Locate the cell with the specified text and output its (x, y) center coordinate. 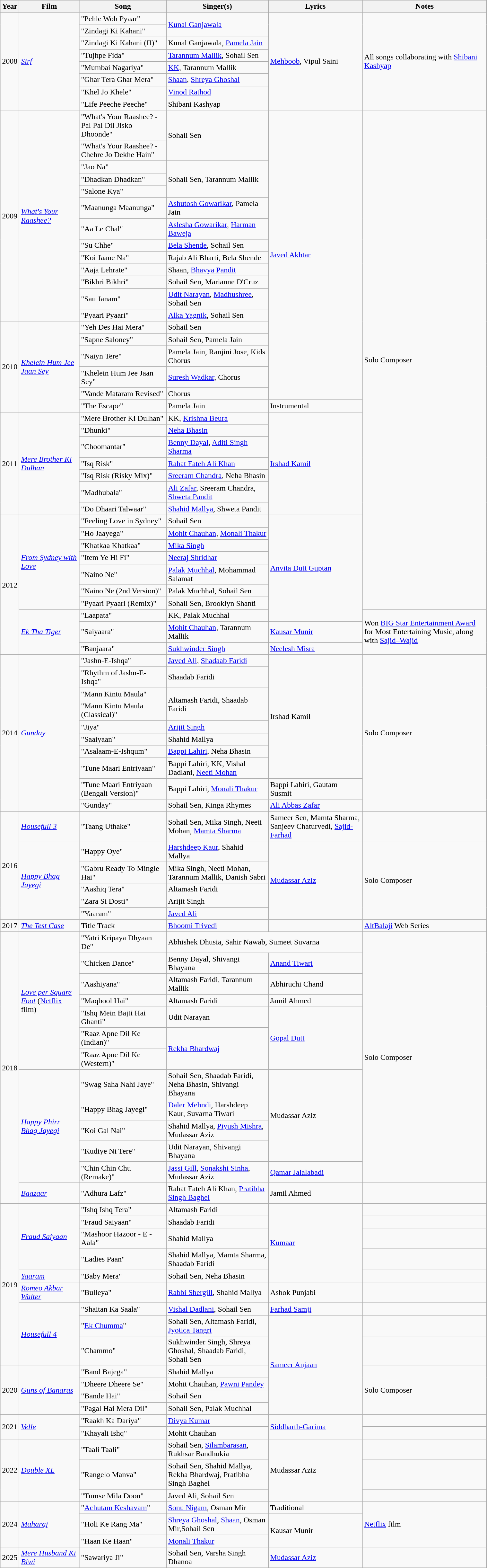
Daler Mehndi, Harshdeep Kaur, Suvarna Tiwari (217, 1110)
Sohail Sen, Mika Singh, Neeti Mohan, Mamta Sharma (217, 826)
Housefull 3 (49, 826)
Pamela Jain, Ranjini Jose, Kids Chorus (217, 356)
Bela Shende, Sohail Sen (217, 245)
"Mere Brother Ki Dulhan" (123, 418)
"Chicken Dance" (123, 963)
2014 (10, 733)
Instrumental (315, 406)
"Jiya" (123, 727)
"Mumbai Nagariya" (123, 67)
Shahid Mallya, Mamta Sharma, Shaadab Faridi (217, 1259)
Benny Dayal, Shivangi Bhayana (217, 963)
Vinod Rathod (217, 92)
Khelein Hum Jee Jaan Sey (49, 367)
2022 (10, 1470)
Housefull 4 (49, 1334)
"Chin Chin Chu (Remake)" (123, 1172)
"Bikhri Bikhri" (123, 282)
Mehboob, Vipul Saini (315, 61)
2011 (10, 463)
Sohail Sen, Varsha Singh Dhanoa (217, 1557)
Guns of Banaras (49, 1390)
Won BIG Star Entertainment Award for Most Entertaining Music, along with Sajid–Wajid (424, 632)
"Naino Ne" (123, 574)
Bappi Lahiri, Neha Bhasin (217, 751)
"Khayali Ishq" (123, 1433)
Alka Yagnik, Sohail Sen (217, 315)
2010 (10, 367)
Altamash Faridi, Tarannum Mallik (217, 984)
"Naiyn Tere" (123, 356)
Notes (424, 6)
What's Your Raashee? (49, 216)
Year (10, 6)
Sohail Sen, Brooklyn Shanti (217, 603)
Altamash Faridi, Shaadab Faridi (217, 704)
Sohail Sen, Palak Muchhal (217, 1408)
"Zara Si Dosti" (123, 901)
2021 (10, 1427)
"Gunday" (123, 805)
Yaaram (49, 1276)
Shibani Kashyap (217, 104)
Siddharth-Garima (315, 1427)
Sreeram Chandra, Neha Bhasin (217, 476)
"Pehle Woh Pyaar" (123, 19)
"Jao Na" (123, 167)
All songs collaborating with Shibani Kashyap (424, 61)
Love per Square Foot (Netflix film) (49, 1001)
"Koi Gal Nai" (123, 1130)
Bappi Lahiri, KK, Vishal Dadlani, Neeti Mohan (217, 768)
Double XL (49, 1470)
Javed Akhtar (315, 255)
Shahid Mallya, Piyush Mishra, Mudassar Aziz (217, 1130)
"Kudiye Ni Tere" (123, 1151)
"Bande Hai" (123, 1396)
2016 (10, 865)
Bappi Lahiri, Monali Thakur (217, 789)
Sohail Sen, Neha Bhasin (217, 1276)
The Test Case (49, 926)
Sohail Sen, Tarannum Mallik (217, 179)
Aslesha Gowarikar, Harman Baweja (217, 229)
Netflix film (424, 1525)
Shreya Ghoshal, Shaan, Osman Mir,Sohail Sen (217, 1525)
"Ek Chumma" (123, 1325)
Javed Ali (217, 913)
Sohail Sen, Marianne D'Cruz (217, 282)
2009 (10, 216)
Mohit Chauhan (217, 1433)
Ashok Punjabi (315, 1293)
Farhad Samji (315, 1309)
Film (49, 6)
Shahid Mallya, Shweta Pandit (217, 509)
"Laapata" (123, 615)
"Holi Ke Rang Ma" (123, 1525)
Shaan, Bhavya Pandit (217, 270)
Palak Muchhal, Sohail Sen (217, 591)
KK, Krishna Beura (217, 418)
Suresh Wadkar, Chorus (217, 377)
Sameer Anjaan (315, 1365)
"Happy Oye" (123, 851)
Sohail Sen, Kinga Rhymes (217, 805)
Gunday (49, 733)
"Ladies Paan" (123, 1259)
Mere Husband Ki Biwi (49, 1557)
Sohail Sen, Silambarasan, Rukhsar Bandhukia (217, 1449)
"Isq Risk (Risky Mix)" (123, 476)
"Bulleya" (123, 1293)
"Tune Maari Entriyaan" (123, 768)
Traditional (315, 1508)
Kunal Ganjawala, Pamela Jain (217, 43)
Rajab Ali Bharti, Bela Shende (217, 258)
"Do Dhaari Talwaar" (123, 509)
2008 (10, 61)
Abhiruchi Chand (315, 984)
"Rhythm of Jashn-E-Ishqa" (123, 677)
"Dhunki" (123, 430)
Romeo Akbar Walter (49, 1293)
Happy Bhag Jayegi (49, 880)
Baazaar (49, 1193)
"Isq Risk" (123, 464)
Ashutosh Gowarikar, Pamela Jain (217, 208)
Qamar Jalalabadi (315, 1172)
Maharaj (49, 1525)
Ek Tha Tiger (49, 632)
2018 (10, 1068)
Divya Kumar (217, 1421)
Rahat Fateh Ali Khan, Pratibha Singh Baghel (217, 1193)
Sukhwinder Singh (217, 649)
Ali Zafar, Sreeram Chandra, Shweta Pandit (217, 492)
2025 (10, 1557)
"Naino Ne (2nd Version)" (123, 591)
Kunal Ganjawala (217, 25)
Jassi Gill, Sonakshi Sinha, Mudassar Aziz (217, 1172)
"Tumse Mila Doon" (123, 1495)
"Su Chhe" (123, 245)
"Sawariya Ji" (123, 1557)
"Ishq Mein Bajti Hai Ghanti" (123, 1017)
"Zindagi Ki Kahani" (123, 31)
Sohail Sen, Pamela Jain (217, 340)
"Sapne Saloney" (123, 340)
"Mann Kintu Maula (Classical)" (123, 711)
From Sydney with Love (49, 562)
"Saaiyaan" (123, 739)
Benny Dayal, Aditi Singh Sharma (217, 447)
Rekha Bhardwaj (217, 1049)
"Baby Mera" (123, 1276)
"Taali Taali" (123, 1449)
Gopal Dutt (315, 1038)
AltBalaji Web Series (424, 926)
Velle (49, 1427)
"What's Your Raashee? - Pal Pal Dil Jisko Dhoonde" (123, 125)
Neeraj Shridhar (217, 558)
2020 (10, 1390)
"Ho Jaayega" (123, 533)
"Choomantar" (123, 447)
"Asalaam-E-Ishqum" (123, 751)
"Koi Jaane Na" (123, 258)
Bappi Lahiri, Gautam Susmit (315, 789)
Pamela Jain (217, 406)
"Ghar Tera Ghar Mera" (123, 80)
"Shaitan Ka Saala" (123, 1309)
Monali Thakur (217, 1541)
"Mashoor Hazoor - E - Aala" (123, 1239)
"Dheere Dheere Se" (123, 1384)
KK, Tarannum Mallik (217, 67)
Kumaar (315, 1243)
Mika Singh, Neeti Mohan, Tarannum Mallik, Danish Sabri (217, 873)
"Saiyaara" (123, 632)
Sohail Sen, Shahid Mallya, Rekha Bhardwaj, Pratibha Singh Baghel (217, 1475)
"Banjaara" (123, 649)
Chorus (217, 394)
Happy Phirr Bhag Jayegi (49, 1126)
2019 (10, 1284)
"Raaz Apne Dil Ke (Indian)" (123, 1038)
Bhoomi Trivedi (217, 926)
"Zindagi Ki Kahani (II)" (123, 43)
"Yatri Kripaya Dhyaan De" (123, 943)
"Swag Saha Nahi Jaye" (123, 1084)
Sohail Sen, Shaadab Faridi, Neha Bhasin, Shivangi Bhayana (217, 1084)
"Ishq Ishq Tera" (123, 1209)
Sameer Sen, Mamta Sharma, Sanjeev Chaturvedi, Sajid-Farhad (315, 826)
"Pyaari Pyaari" (123, 315)
"Tujhpe Fida" (123, 55)
Javed Ali, Sohail Sen (217, 1495)
2012 (10, 585)
"Band Bajega" (123, 1372)
"Pagal Hai Mera Dil" (123, 1408)
Rahat Fateh Ali Khan (217, 464)
Vishal Dadlani, Sohail Sen (217, 1309)
"What's Your Raashee? - Chehre Jo Dekhe Hain" (123, 150)
Abhishek Dhusia, Sahir Nawab, Sumeet Suvarna (265, 943)
"Khelein Hum Jee Jaan Sey" (123, 377)
"Vande Mataram Revised" (123, 394)
"Rangelo Manva" (123, 1475)
Javed Ali, Shadaab Faridi (217, 661)
"Madhubala" (123, 492)
Lyrics (315, 6)
Song (123, 6)
Anvita Dutt Guptan (315, 568)
"Aaja Lehrate" (123, 270)
"Salone Kya" (123, 191)
"Jashn-E-Ishqa" (123, 661)
Udit Narayan, Shivangi Bhayana (217, 1151)
"Aashiyana" (123, 984)
"Gabru Ready To Mingle Hai" (123, 873)
Mohit Chauhan, Tarannum Mallik (217, 632)
"Haan Ke Haan" (123, 1541)
Mere Brother Ki Dulhan (49, 463)
"Item Ye Hi Fi" (123, 558)
"Achutam Keshavam" (123, 1508)
Neha Bhasin (217, 430)
"Aa Le Chal" (123, 229)
Fraud Saiyaan (49, 1236)
Tarannum Mallik, Sohail Sen (217, 55)
Shaan, Shreya Ghoshal (217, 80)
Udit Narayan, Madhushree, Sohail Sen (217, 299)
Title Track (123, 926)
Ali Abbas Zafar (315, 805)
Sirf (49, 61)
"Pyaari Pyaari (Remix)" (123, 603)
"Yaaram" (123, 913)
Sukhwinder Singh, Shreya Ghoshal, Shaadab Faridi, Sohail Sen (217, 1351)
Palak Muchhal, Mohammad Salamat (217, 574)
"Raakh Ka Dariya" (123, 1421)
"Raaz Apne Dil Ke (Western)" (123, 1059)
Sohail Sen, Altamash Faridi, Jyotica Tangri (217, 1325)
"Happy Bhag Jayegi" (123, 1110)
"Chammo" (123, 1351)
Anand Tiwari (315, 963)
Singer(s) (217, 6)
2024 (10, 1525)
Mika Singh (217, 545)
"Maqbool Hai" (123, 1001)
"Maanunga Maanunga" (123, 208)
"Mann Kintu Maula" (123, 694)
Mohit Chauhan, Pawni Pandey (217, 1384)
"Aashiq Tera" (123, 889)
Udit Narayan (217, 1017)
"Khatkaa Khatkaa" (123, 545)
"Sau Janam" (123, 299)
"Fraud Saiyaan" (123, 1222)
Mohit Chauhan, Monali Thakur (217, 533)
Sonu Nigam, Osman Mir (217, 1508)
"Life Peeche Peeche" (123, 104)
"Taang Uthake" (123, 826)
"Tune Maari Entriyaan (Bengali Version)" (123, 789)
"Yeh Des Hai Mera" (123, 327)
"Dhadkan Dhadkan" (123, 179)
2017 (10, 926)
"Khel Jo Khele" (123, 92)
Harshdeep Kaur, Shahid Mallya (217, 851)
Rabbi Shergill, Shahid Mallya (217, 1293)
KK, Palak Muchhal (217, 615)
"Feeling Love in Sydney" (123, 521)
"The Escape" (123, 406)
Neelesh Misra (315, 649)
"Adhura Lafz" (123, 1193)
